Provide the [X, Y] coordinate of the cell's center where the given text is located.  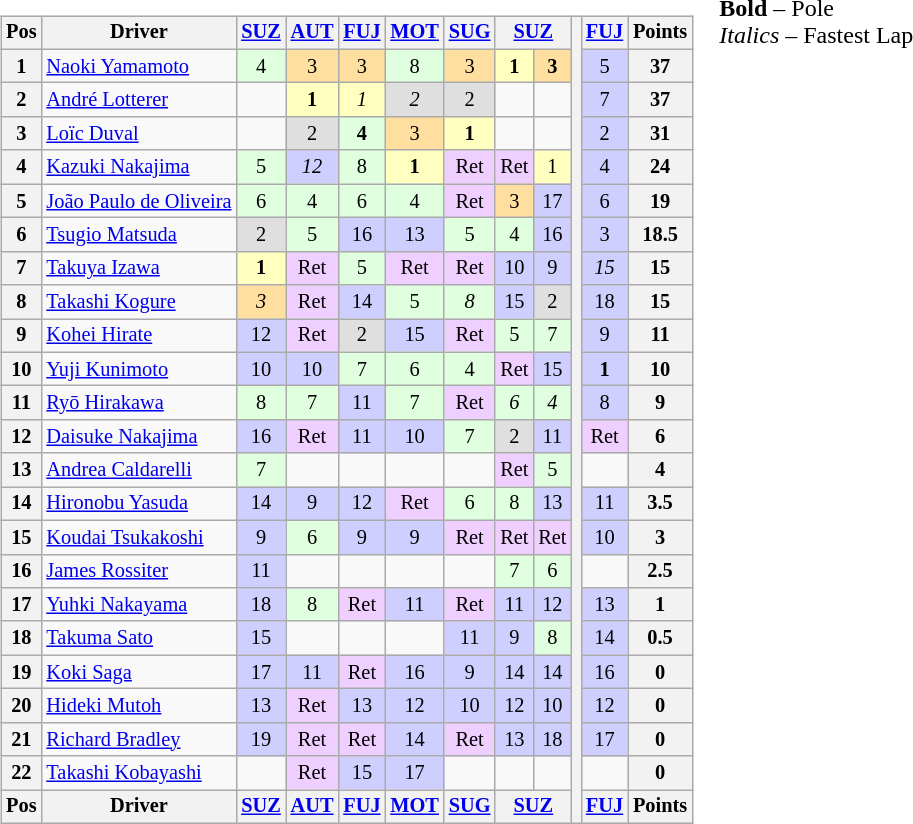
Yuhki Nakayama [138, 605]
Koudai Tsukakoshi [138, 537]
Takashi Kobayashi [138, 773]
Hideki Mutoh [138, 706]
Hironobu Yasuda [138, 504]
Andrea Caldarelli [138, 470]
Kohei Hirate [138, 336]
Koki Saga [138, 672]
Ryō Hirakawa [138, 403]
3.5 [660, 504]
André Lotterer [138, 100]
Naoki Yamamoto [138, 66]
Takuya Izawa [138, 268]
James Rossiter [138, 571]
Takuma Sato [138, 638]
Takashi Kogure [138, 302]
31 [660, 134]
0.5 [660, 638]
Richard Bradley [138, 739]
22 [21, 773]
20 [21, 706]
João Paulo de Oliveira [138, 201]
18.5 [660, 235]
Yuji Kunimoto [138, 369]
Kazuki Nakajima [138, 167]
Loïc Duval [138, 134]
Tsugio Matsuda [138, 235]
24 [660, 167]
2.5 [660, 571]
Daisuke Nakajima [138, 437]
21 [21, 739]
